Extract the [x, y] coordinate from the center of the cell holding the provided text.  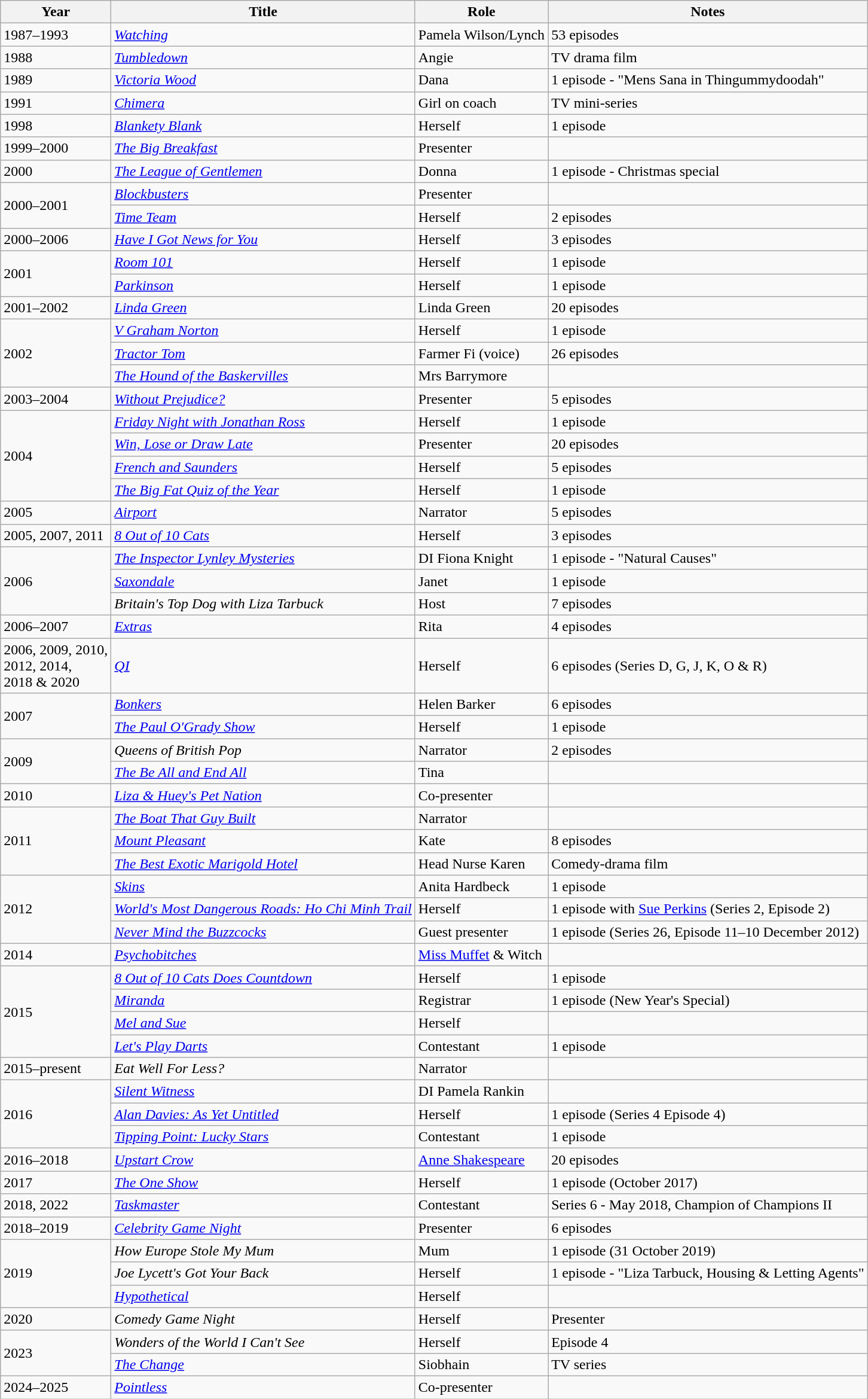
Miss Muffet & Witch [481, 955]
Angie [481, 57]
Comedy Game Night [263, 1319]
Tractor Tom [263, 353]
Pamela Wilson/Lynch [481, 35]
2001 [56, 273]
1988 [56, 57]
1999–2000 [56, 148]
Farmer Fi (voice) [481, 353]
2017 [56, 1182]
2016–2018 [56, 1160]
Kate [481, 841]
Bonkers [263, 705]
The Hound of the Baskervilles [263, 376]
Extras [263, 626]
2018–2019 [56, 1228]
Skins [263, 886]
The Paul O'Grady Show [263, 727]
Victoria Wood [263, 80]
2024–2025 [56, 1387]
Watching [263, 35]
Dana [481, 80]
Comedy-drama film [708, 864]
Without Prejudice? [263, 399]
Episode 4 [708, 1342]
2016 [56, 1114]
Rita [481, 626]
TV mini-series [708, 103]
2010 [56, 795]
Chimera [263, 103]
Win, Lose or Draw Late [263, 444]
2018, 2022 [56, 1205]
Mum [481, 1251]
6 episodes (Series D, G, J, K, O & R) [708, 665]
2003–2004 [56, 399]
1 episode (New Year's Special) [708, 1000]
2006, 2009, 2010, 2012, 2014, 2018 & 2020 [56, 665]
2023 [56, 1353]
Tina [481, 773]
Blockbusters [263, 194]
Registrar [481, 1000]
2006–2007 [56, 626]
The League of Gentlemen [263, 171]
2005, 2007, 2011 [56, 535]
1 episode (Series 4 Episode 4) [708, 1114]
26 episodes [708, 353]
1 episode (31 October 2019) [708, 1251]
DI Fiona Knight [481, 558]
Airport [263, 513]
The Inspector Lynley Mysteries [263, 558]
Janet [481, 581]
Time Team [263, 217]
TV series [708, 1364]
Anita Hardbeck [481, 886]
1 episode - "Liza Tarbuck, Housing & Letting Agents" [708, 1273]
2002 [56, 353]
Have I Got News for You [263, 239]
Room 101 [263, 262]
The Change [263, 1364]
1989 [56, 80]
2004 [56, 456]
8 Out of 10 Cats [263, 535]
2000 [56, 171]
2012 [56, 909]
Liza & Huey's Pet Nation [263, 795]
Blankety Blank [263, 126]
The Be All and End All [263, 773]
Never Mind the Buzzcocks [263, 932]
2001–2002 [56, 308]
Parkinson [263, 285]
8 episodes [708, 841]
2015–present [56, 1069]
Queens of British Pop [263, 750]
2011 [56, 841]
2007 [56, 716]
2006 [56, 581]
2005 [56, 513]
2015 [56, 1011]
4 episodes [708, 626]
How Europe Stole My Mum [263, 1251]
The Boat That Guy Built [263, 818]
1987–1993 [56, 35]
7 episodes [708, 604]
Host [481, 604]
Year [56, 12]
1 episode - "Natural Causes" [708, 558]
Tipping Point: Lucky Stars [263, 1137]
Anne Shakespeare [481, 1160]
Let's Play Darts [263, 1046]
TV drama film [708, 57]
Donna [481, 171]
53 episodes [708, 35]
1 episode with Sue Perkins (Series 2, Episode 2) [708, 909]
Head Nurse Karen [481, 864]
Pointless [263, 1387]
8 Out of 10 Cats Does Countdown [263, 977]
1 episode - Christmas special [708, 171]
Celebrity Game Night [263, 1228]
French and Saunders [263, 467]
Mel and Sue [263, 1023]
Hypothetical [263, 1296]
The One Show [263, 1182]
V Graham Norton [263, 331]
Joe Lycett's Got Your Back [263, 1273]
Helen Barker [481, 705]
2019 [56, 1273]
1 episode - "Mens Sana in Thingummydoodah" [708, 80]
Psychobitches [263, 955]
2000–2001 [56, 205]
Title [263, 12]
Tumbledown [263, 57]
The Big Breakfast [263, 148]
The Big Fat Quiz of the Year [263, 490]
Eat Well For Less? [263, 1069]
Series 6 - May 2018, Champion of Champions II [708, 1205]
QI [263, 665]
2014 [56, 955]
1 episode (October 2017) [708, 1182]
Wonders of the World I Can't See [263, 1342]
2000–2006 [56, 239]
Role [481, 12]
Girl on coach [481, 103]
Alan Davies: As Yet Untitled [263, 1114]
DI Pamela Rankin [481, 1092]
Guest presenter [481, 932]
Britain's Top Dog with Liza Tarbuck [263, 604]
Upstart Crow [263, 1160]
The Best Exotic Marigold Hotel [263, 864]
Friday Night with Jonathan Ross [263, 422]
2009 [56, 761]
1991 [56, 103]
Notes [708, 12]
Mrs Barrymore [481, 376]
Silent Witness [263, 1092]
Taskmaster [263, 1205]
1998 [56, 126]
Mount Pleasant [263, 841]
Miranda [263, 1000]
2020 [56, 1319]
Saxondale [263, 581]
World's Most Dangerous Roads: Ho Chi Minh Trail [263, 909]
1 episode (Series 26, Episode 11–10 December 2012) [708, 932]
Siobhain [481, 1364]
